Pinpoint the cell where the given text exists, returning its (x, y) midpoint coordinate. 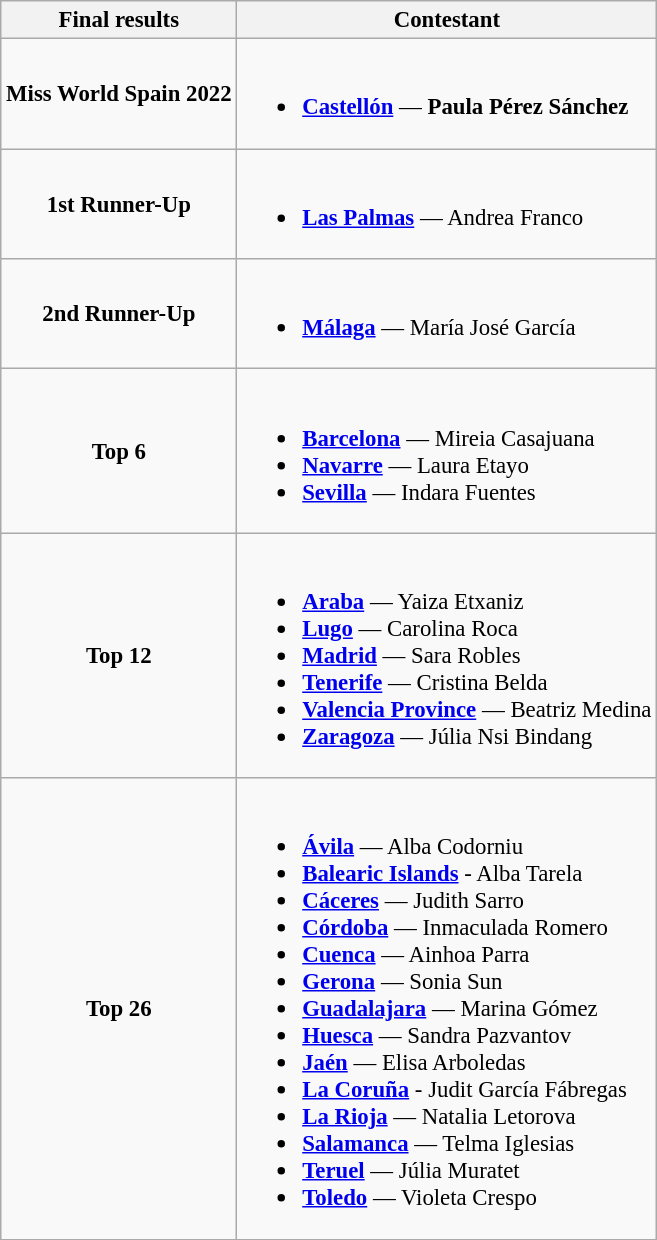
Castellón — Paula Pérez Sánchez (447, 94)
Top 6 (119, 451)
Top 26 (119, 1008)
Final results (119, 20)
Las Palmas — Andrea Franco (447, 204)
Contestant (447, 20)
Miss World Spain 2022 (119, 94)
1st Runner-Up (119, 204)
Málaga — María José García (447, 314)
Barcelona — Mireia Casajuana Navarre — Laura Etayo Sevilla — Indara Fuentes (447, 451)
2nd Runner-Up (119, 314)
Top 12 (119, 656)
